Extract the [x, y] coordinate from the center of the cell holding the provided text.  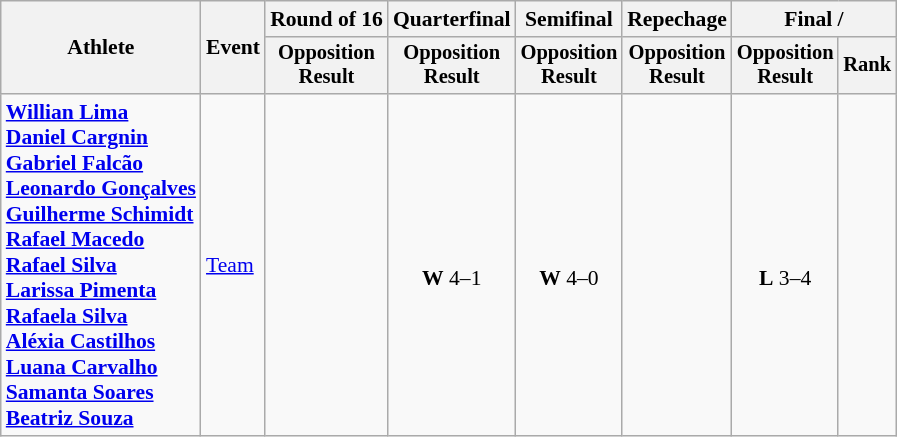
Repechage [677, 19]
Quarterfinal [452, 19]
Team [233, 265]
Round of 16 [326, 19]
Semifinal [570, 19]
L 3–4 [786, 265]
Final / [814, 19]
W 4–1 [452, 265]
Rank [867, 66]
Event [233, 48]
W 4–0 [570, 265]
Athlete [101, 48]
